Pinpoint the cell where the given text exists, returning its (x, y) midpoint coordinate. 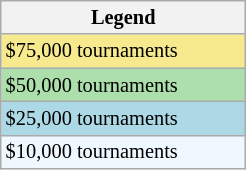
Legend (124, 17)
$50,000 tournaments (124, 85)
$10,000 tournaments (124, 152)
$75,000 tournaments (124, 51)
$25,000 tournaments (124, 118)
